For the text-containing cell, return its midpoint in (x, y) coordinate format. 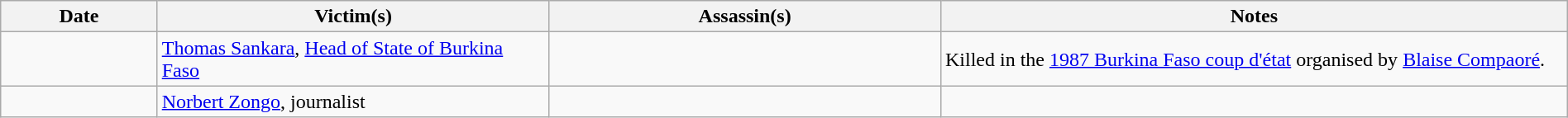
Date (79, 17)
Thomas Sankara, Head of State of Burkina Faso (353, 59)
Killed in the 1987 Burkina Faso coup d'état organised by Blaise Compaoré. (1254, 59)
Norbert Zongo, journalist (353, 101)
Assassin(s) (745, 17)
Victim(s) (353, 17)
Notes (1254, 17)
